Return (X, Y) of the center of cell containing provided text 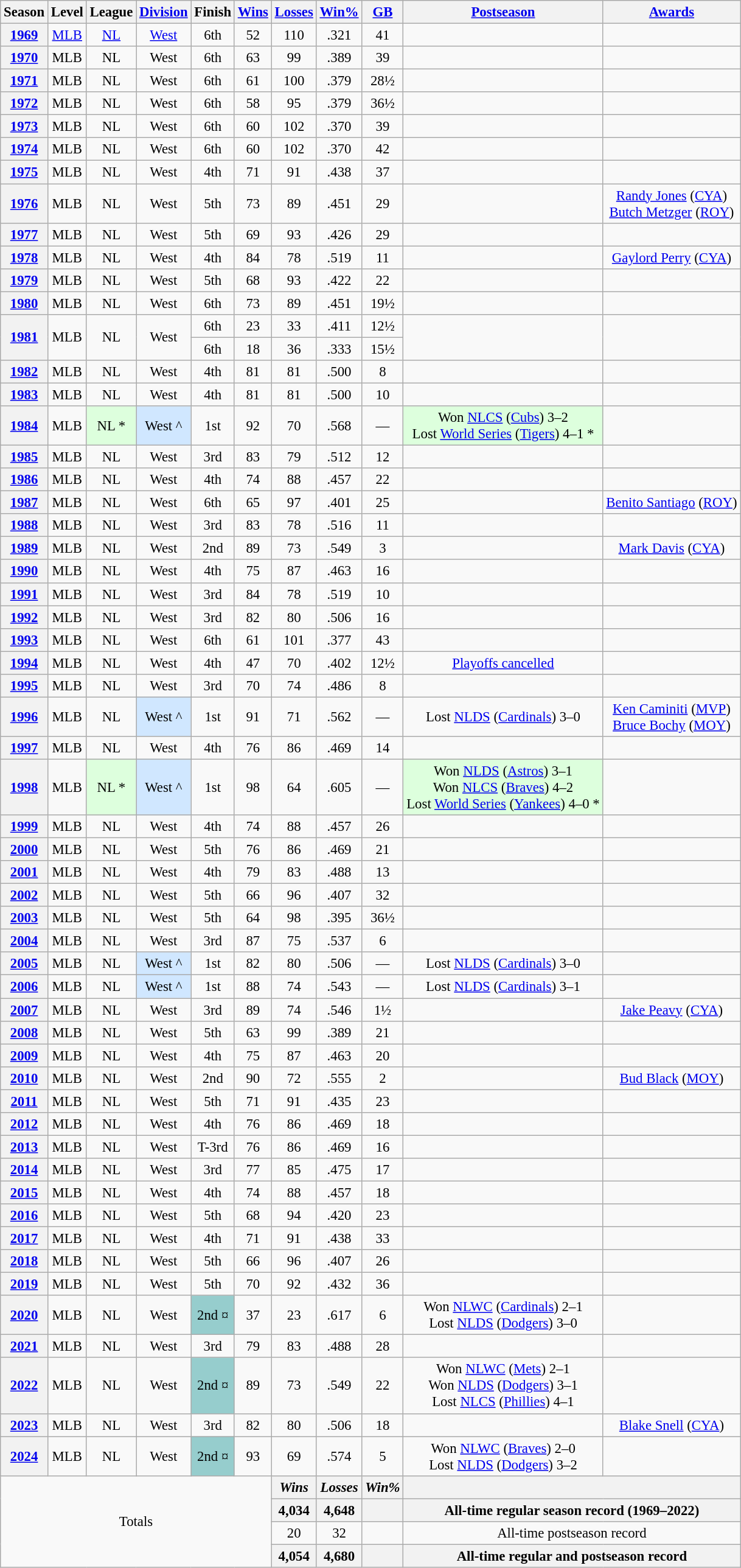
14 (383, 748)
2017 (24, 1239)
2015 (24, 1192)
2003 (24, 918)
1987 (24, 503)
2007 (24, 1010)
Won NLCS (Cubs) 3–2Lost World Series (Tigers) 4–1 * (503, 426)
Won NLWC (Mets) 2–1 Won NLDS (Dodgers) 3–1 Lost NLCS (Phillies) 4–1 (503, 1386)
1977 (24, 234)
T-3rd (213, 1147)
100 (294, 81)
90 (253, 1078)
All-time postseason record (572, 1533)
2001 (24, 872)
2002 (24, 895)
.512 (339, 457)
5 (383, 1456)
1997 (24, 748)
101 (294, 640)
1999 (24, 827)
58 (253, 103)
41 (383, 35)
.543 (339, 987)
Level (67, 12)
1994 (24, 663)
.420 (339, 1216)
.411 (339, 326)
Randy Jones (CYA)Butch Metzger (ROY) (672, 203)
2014 (24, 1170)
2005 (24, 964)
1996 (24, 717)
.435 (339, 1101)
2018 (24, 1261)
1989 (24, 548)
2004 (24, 941)
85 (294, 1170)
2009 (24, 1055)
1975 (24, 172)
3 (383, 548)
47 (253, 663)
Blake Snell (CYA) (672, 1425)
97 (294, 503)
94 (294, 1216)
Postseason (503, 12)
1988 (24, 525)
25 (383, 503)
Lost NLDS (Cardinals) 3–1 (503, 987)
Season (24, 12)
.546 (339, 1010)
4,648 (339, 1510)
Won NLWC (Braves) 2–0 Lost NLDS (Dodgers) 3–2 (503, 1456)
2010 (24, 1078)
1990 (24, 572)
52 (253, 35)
.377 (339, 640)
1972 (24, 103)
.432 (339, 1284)
Bud Black (MOY) (672, 1078)
2013 (24, 1147)
Won NLDS (Astros) 3–1Won NLCS (Braves) 4–2Lost World Series (Yankees) 4–0 * (503, 787)
2000 (24, 850)
.562 (339, 717)
28½ (383, 81)
Gaylord Perry (CYA) (672, 257)
1974 (24, 149)
72 (294, 1078)
All-time regular and postseason record (572, 1556)
28 (383, 1346)
2011 (24, 1101)
.475 (339, 1170)
2019 (24, 1284)
1991 (24, 594)
1970 (24, 58)
Ken Caminiti (MVP)Bruce Bochy (MOY) (672, 717)
1973 (24, 127)
1998 (24, 787)
Won NLWC (Cardinals) 2–1 Lost NLDS (Dodgers) 3–0 (503, 1315)
1984 (24, 426)
4,034 (294, 1510)
League (111, 12)
.333 (339, 349)
1978 (24, 257)
2021 (24, 1346)
95 (294, 103)
.395 (339, 918)
19½ (383, 303)
Division (164, 12)
1982 (24, 372)
65 (253, 503)
.321 (339, 35)
2016 (24, 1216)
13 (383, 872)
2020 (24, 1315)
.574 (339, 1456)
15½ (383, 349)
.516 (339, 525)
1986 (24, 480)
Playoffs cancelled (503, 663)
2023 (24, 1425)
Jake Peavy (CYA) (672, 1010)
12 (383, 457)
All-time regular season record (1969–2022) (572, 1510)
.426 (339, 234)
2 (383, 1078)
1995 (24, 686)
.605 (339, 787)
2022 (24, 1386)
.402 (339, 663)
4,680 (339, 1556)
Awards (672, 12)
Benito Santiago (ROY) (672, 503)
1979 (24, 280)
1½ (383, 1010)
17 (383, 1170)
.555 (339, 1078)
Mark Davis (CYA) (672, 548)
4,054 (294, 1556)
.568 (339, 426)
110 (294, 35)
.486 (339, 686)
GB (383, 12)
2024 (24, 1456)
.422 (339, 280)
1981 (24, 337)
1992 (24, 617)
.617 (339, 1315)
2008 (24, 1032)
1983 (24, 394)
2012 (24, 1124)
1971 (24, 81)
.401 (339, 503)
1969 (24, 35)
42 (383, 149)
1976 (24, 203)
43 (383, 640)
1993 (24, 640)
.537 (339, 941)
Finish (213, 12)
1980 (24, 303)
77 (253, 1170)
1985 (24, 457)
2006 (24, 987)
Totals (136, 1521)
